Capture the cell that displays the provided text and extract its (x, y) central coordinate. 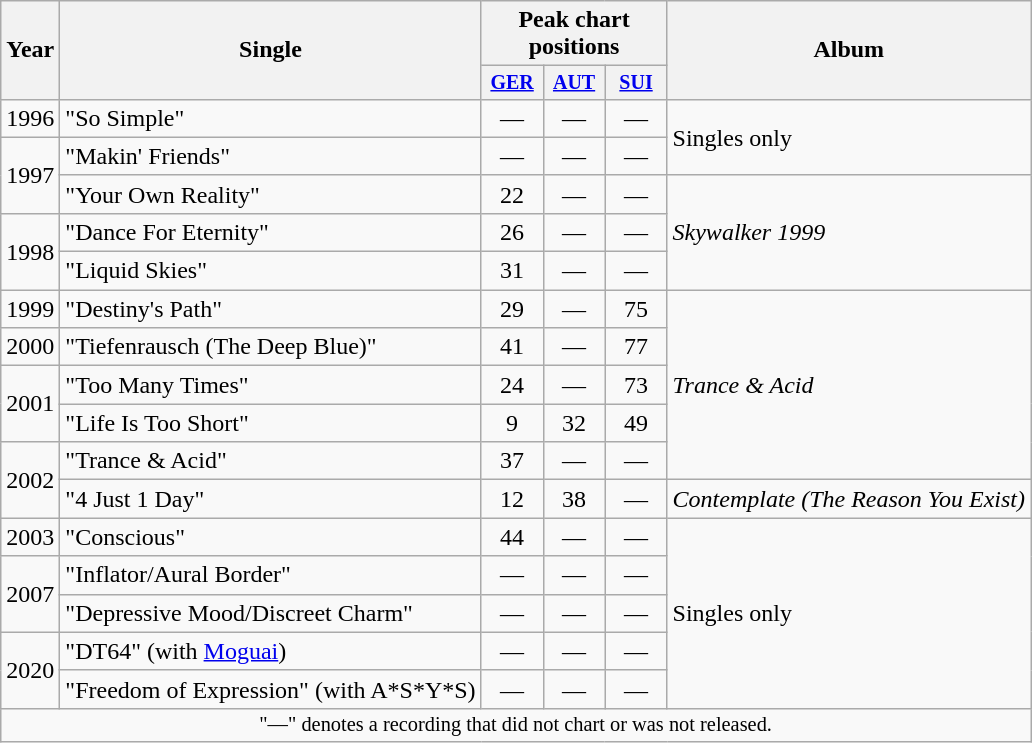
2002 (30, 480)
26 (512, 232)
1998 (30, 251)
"Inflator/Aural Border" (270, 575)
2001 (30, 404)
Trance & Acid (848, 385)
GER (512, 82)
9 (512, 423)
1996 (30, 118)
"Depressive Mood/Discreet Charm" (270, 613)
"Tiefenrausch (The Deep Blue)" (270, 347)
"Freedom of Expression" (with A*S*Y*S) (270, 689)
29 (512, 309)
"So Simple" (270, 118)
22 (512, 194)
41 (512, 347)
"Conscious" (270, 537)
2007 (30, 594)
77 (636, 347)
12 (512, 499)
32 (574, 423)
1997 (30, 175)
Single (270, 50)
"DT64" (with Moguai) (270, 651)
2000 (30, 347)
2020 (30, 670)
"Dance For Eternity" (270, 232)
1999 (30, 309)
"Liquid Skies" (270, 271)
44 (512, 537)
"Your Own Reality" (270, 194)
2003 (30, 537)
SUI (636, 82)
31 (512, 271)
"Life Is Too Short" (270, 423)
"Destiny's Path" (270, 309)
"Too Many Times" (270, 385)
"Trance & Acid" (270, 461)
73 (636, 385)
75 (636, 309)
Year (30, 50)
"4 Just 1 Day" (270, 499)
49 (636, 423)
38 (574, 499)
Skywalker 1999 (848, 232)
24 (512, 385)
Album (848, 50)
"—" denotes a recording that did not chart or was not released. (516, 725)
Contemplate (The Reason You Exist) (848, 499)
37 (512, 461)
AUT (574, 82)
"Makin' Friends" (270, 156)
Peak chart positions (574, 34)
